Scan for the cell matching the given text and deliver its (X, Y) coordinate at center. 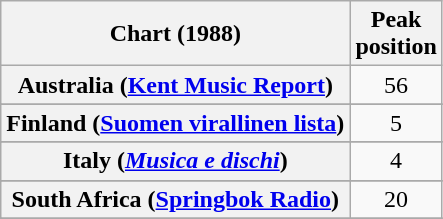
56 (396, 85)
Australia (Kent Music Report) (176, 85)
Finland (Suomen virallinen lista) (176, 123)
Chart (1988) (176, 34)
20 (396, 199)
South Africa (Springbok Radio) (176, 199)
4 (396, 161)
5 (396, 123)
Italy (Musica e dischi) (176, 161)
Peakposition (396, 34)
